Return [X, Y] of the center of cell containing provided text 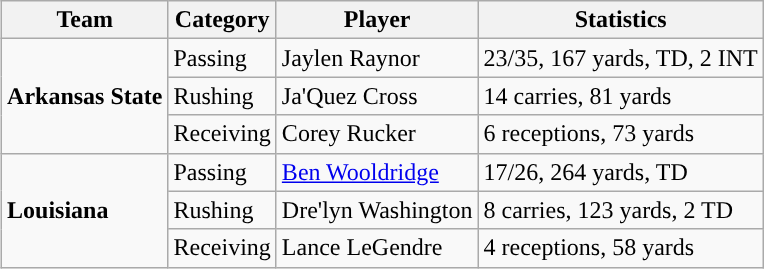
Statistics [620, 20]
Louisiana [85, 210]
Corey Rucker [377, 134]
17/26, 264 yards, TD [620, 172]
14 carries, 81 yards [620, 96]
Category [222, 20]
8 carries, 123 yards, 2 TD [620, 210]
Ben Wooldridge [377, 172]
Team [85, 20]
Lance LeGendre [377, 248]
Dre'lyn Washington [377, 210]
Ja'Quez Cross [377, 96]
Jaylen Raynor [377, 58]
4 receptions, 58 yards [620, 248]
Arkansas State [85, 96]
6 receptions, 73 yards [620, 134]
23/35, 167 yards, TD, 2 INT [620, 58]
Player [377, 20]
